Extract the (X, Y) coordinate from the center of the cell holding the provided text.  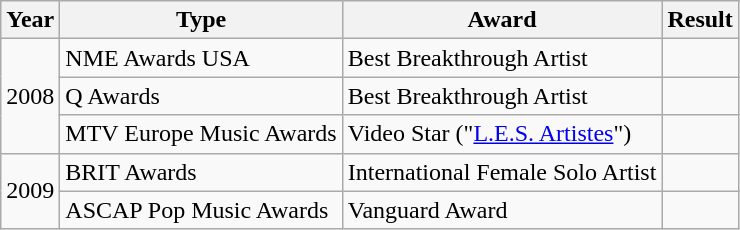
BRIT Awards (201, 172)
International Female Solo Artist (502, 172)
Q Awards (201, 96)
Award (502, 20)
Video Star ("L.E.S. Artistes") (502, 134)
2008 (30, 96)
2009 (30, 191)
Type (201, 20)
Year (30, 20)
MTV Europe Music Awards (201, 134)
Result (700, 20)
Vanguard Award (502, 210)
ASCAP Pop Music Awards (201, 210)
NME Awards USA (201, 58)
